Extract the [X, Y] coordinate from the center of the cell holding the provided text.  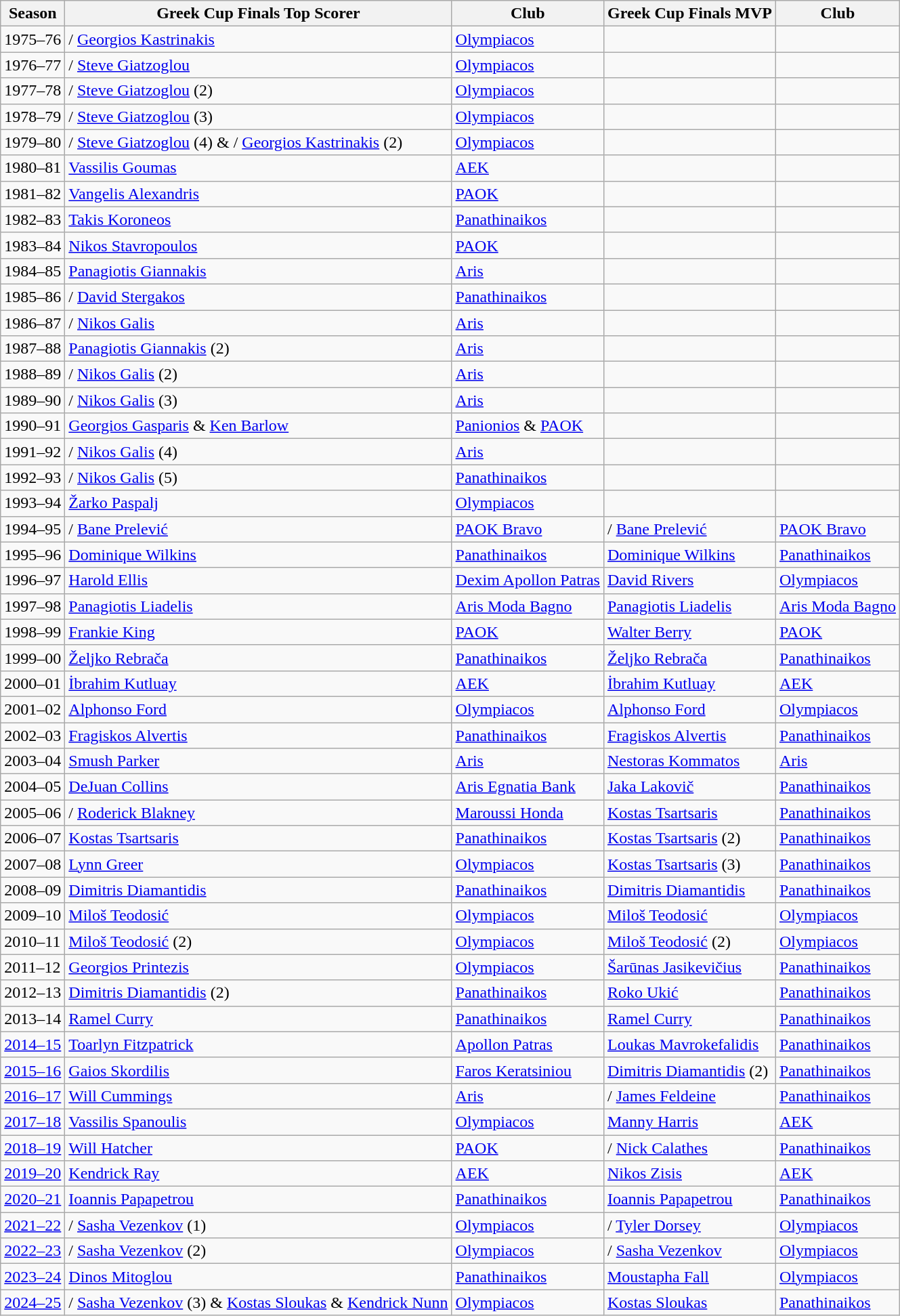
Apollon Patras [528, 1044]
Faros Keratsiniou [528, 1070]
2007–08 [33, 864]
/ Nick Calathes [689, 1148]
/ Steve Giatzoglou (4) & / Georgios Kastrinakis (2) [259, 142]
Kostas Sloukas [689, 1302]
2024–25 [33, 1302]
2008–09 [33, 890]
1999–00 [33, 658]
1985–86 [33, 297]
2004–05 [33, 787]
Maroussi Honda [528, 813]
2015–16 [33, 1070]
1982–83 [33, 219]
1977–78 [33, 91]
/ Sasha Vezenkov (2) [259, 1251]
Roko Ukić [689, 993]
/ Georgios Kastrinakis [259, 39]
1994–95 [33, 529]
2003–04 [33, 761]
1984–85 [33, 271]
/ Nikos Galis (3) [259, 400]
Moustapha Fall [689, 1277]
1988–89 [33, 375]
/ Steve Giatzoglou (2) [259, 91]
2023–24 [33, 1277]
2019–20 [33, 1174]
2001–02 [33, 709]
2018–19 [33, 1148]
/ Nikos Galis (4) [259, 452]
2016–17 [33, 1096]
Season [33, 14]
Panagiotis Giannakis [259, 271]
1992–93 [33, 477]
1981–82 [33, 194]
2021–22 [33, 1225]
1993–94 [33, 503]
Nestoras Kommatos [689, 761]
Georgios Gasparis & Ken Barlow [259, 426]
1978–79 [33, 116]
/ Tyler Dorsey [689, 1225]
/ Sasha Vezenkov [689, 1251]
Dexim Apollon Patras [528, 580]
Panagiotis Giannakis (2) [259, 349]
Smush Parker [259, 761]
Aris Egnatia Bank [528, 787]
2009–10 [33, 916]
2012–13 [33, 993]
2002–03 [33, 735]
1987–88 [33, 349]
1976–77 [33, 65]
1998–99 [33, 632]
Nikos Zisis [689, 1174]
1991–92 [33, 452]
2005–06 [33, 813]
2020–21 [33, 1200]
Frankie King [259, 632]
Vassilis Spanoulis [259, 1122]
2013–14 [33, 1019]
2017–18 [33, 1122]
Lynn Greer [259, 864]
1979–80 [33, 142]
Vangelis Alexandris [259, 194]
Takis Koroneos [259, 219]
1975–76 [33, 39]
Will Cummings [259, 1096]
Loukas Mavrokefalidis [689, 1044]
Žarko Paspalj [259, 503]
Will Hatcher [259, 1148]
1980–81 [33, 168]
Šarūnas Jasikevičius [689, 967]
1996–97 [33, 580]
Toarlyn Fitzpatrick [259, 1044]
/ Steve Giatzoglou [259, 65]
/ Sasha Vezenkov (3) & Kostas Sloukas & Kendrick Nunn [259, 1302]
/ Nikos Galis (2) [259, 375]
Gaios Skordilis [259, 1070]
1986–87 [33, 323]
/ Steve Giatzoglou (3) [259, 116]
2022–23 [33, 1251]
2010–11 [33, 941]
Nikos Stavropoulos [259, 245]
Walter Berry [689, 632]
1995–96 [33, 555]
Greek Cup Finals Top Scorer [259, 14]
Vassilis Goumas [259, 168]
Kostas Tsartsaris (2) [689, 839]
2011–12 [33, 967]
David Rivers [689, 580]
/ James Feldeine [689, 1096]
Jaka Lakovič [689, 787]
/ Sasha Vezenkov (1) [259, 1225]
Kendrick Ray [259, 1174]
DeJuan Collins [259, 787]
Greek Cup Finals MVP [689, 14]
Manny Harris [689, 1122]
2000–01 [33, 683]
/ Nikos Galis [259, 323]
1997–98 [33, 606]
Panionios & PAOK [528, 426]
1983–84 [33, 245]
1989–90 [33, 400]
2014–15 [33, 1044]
Kostas Tsartsaris (3) [689, 864]
/ Nikos Galis (5) [259, 477]
Dinos Mitoglou [259, 1277]
2006–07 [33, 839]
1990–91 [33, 426]
Harold Ellis [259, 580]
/ Roderick Blakney [259, 813]
/ David Stergakos [259, 297]
Georgios Printezis [259, 967]
